Return the [x, y] coordinate for the center point of the cell that contains the specified text.  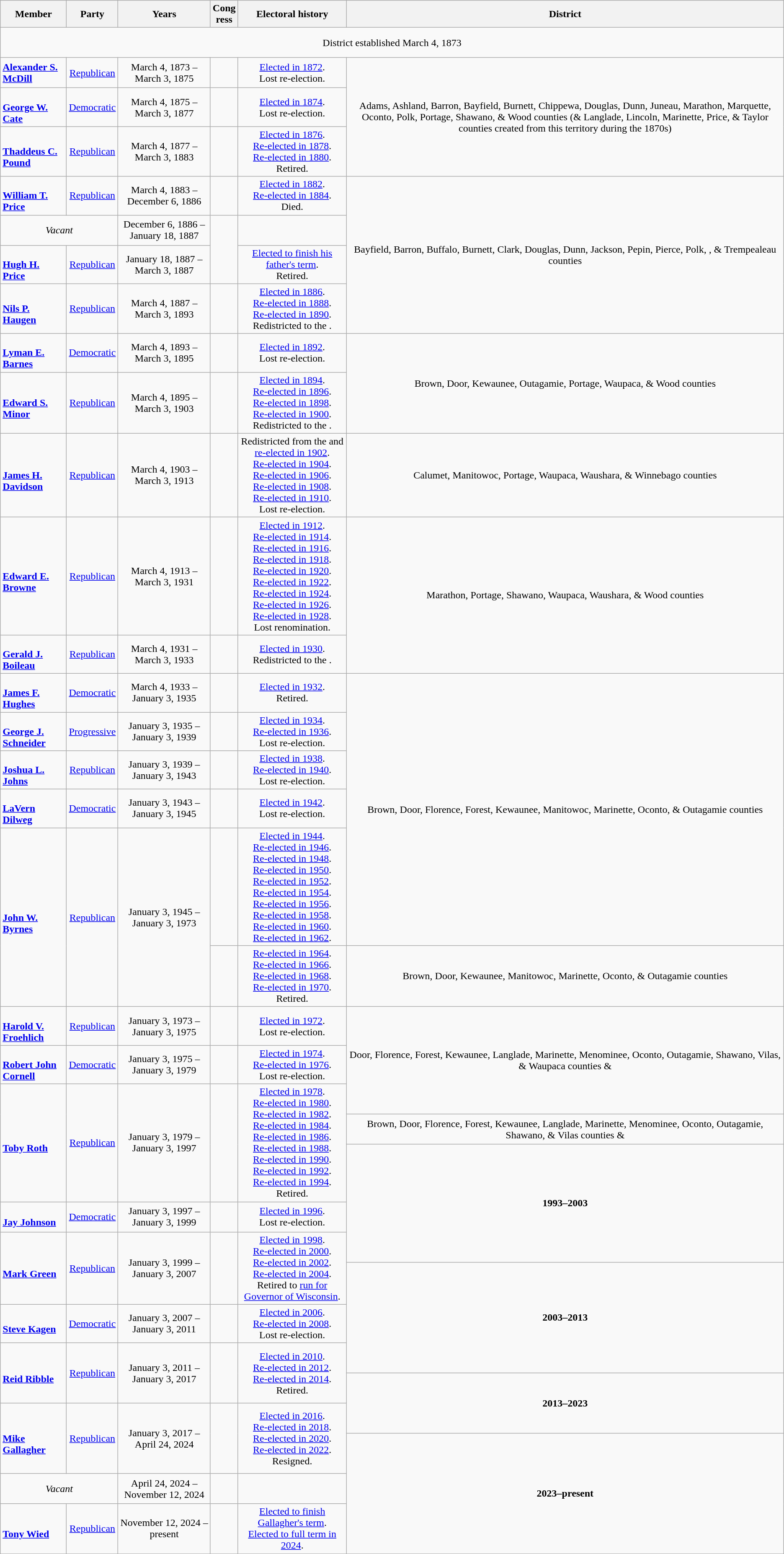
March 4, 1893 –March 3, 1895 [164, 353]
Brown, Door, Kewaunee, Manitowoc, Marinette, Oconto, & Outagamie counties [565, 976]
James H. Davidson [34, 475]
Elected in 1938.Re-elected in 1940.Lost re-election. [292, 770]
January 3, 1935 –January 3, 1939 [164, 732]
James F. Hughes [34, 693]
Elected in 1942.Lost re-election. [292, 809]
January 3, 2007 –January 3, 2011 [164, 1324]
Elected in 1998.Re-elected in 2000.Re-elected in 2002.Re-elected in 2004.Retired to run for Governor of Wisconsin. [292, 1268]
March 4, 1873 –March 3, 1875 [164, 73]
Elected in 1894.Re-elected in 1896.Re-elected in 1898.Re-elected in 1900.Redistricted to the . [292, 403]
Jay Johnson [34, 1217]
2023–present [565, 1493]
Elected in 1972.Lost re-election. [292, 1026]
Elected in 1872.Lost re-election. [292, 73]
Elected to finish Gallagher's term. Elected to full term in 2024. [292, 1528]
January 3, 1997 –January 3, 1999 [164, 1217]
March 4, 1877 –March 3, 1883 [164, 152]
Robert John Cornell [34, 1065]
November 12, 2024 –present [164, 1528]
April 24, 2024 –November 12, 2024 [164, 1489]
Joshua L. Johns [34, 770]
Hugh H. Price [34, 264]
Electoral history [292, 14]
Alexander S. McDill [34, 73]
Bayfield, Barron, Buffalo, Burnett, Clark, Douglas, Dunn, Jackson, Pepin, Pierce, Polk, , & Trempealeau counties [565, 255]
Toby Roth [34, 1143]
December 6, 1886 –January 18, 1887 [164, 230]
Elected in 1874.Lost re-election. [292, 107]
Edward S. Minor [34, 403]
January 3, 2011 –January 3, 2017 [164, 1373]
Elected in 2016.Re-elected in 2018.Re-elected in 2020.Re-elected in 2022.Resigned. [292, 1438]
Elected in 1932.Retired. [292, 693]
March 4, 1903 –March 3, 1913 [164, 475]
January 3, 1943 –January 3, 1945 [164, 809]
Lyman E. Barnes [34, 353]
Calumet, Manitowoc, Portage, Waupaca, Waushara, & Winnebago counties [565, 475]
Brown, Door, Florence, Forest, Kewaunee, Manitowoc, Marinette, Oconto, & Outagamie counties [565, 809]
January 3, 1939 –January 3, 1943 [164, 770]
Progressive [92, 732]
Gerald J. Boileau [34, 654]
Party [92, 14]
John W. Byrnes [34, 918]
Elected in 1934.Re-elected in 1936.Lost re-election. [292, 732]
March 4, 1887 –March 3, 1893 [164, 308]
Mark Green [34, 1268]
Redistricted from the and re-elected in 1902.Re-elected in 1904.Re-elected in 1906.Re-elected in 1908.Re-elected in 1910.Lost re-election. [292, 475]
Mike Gallagher [34, 1438]
Years [164, 14]
Elected in 1876.Re-elected in 1878.Re-elected in 1880.Retired. [292, 152]
Brown, Door, Kewaunee, Outagamie, Portage, Waupaca, & Wood counties [565, 383]
Elected in 1930.Redistricted to the . [292, 654]
LaVern Dilweg [34, 809]
March 4, 1875 –March 3, 1877 [164, 107]
District [565, 14]
Tony Wied [34, 1528]
January 3, 1945 –January 3, 1973 [164, 918]
Elected in 1974.Re-elected in 1976.Lost re-election. [292, 1065]
District established March 4, 1873 [392, 43]
Elected in 2010.Re-elected in 2012.Re-elected in 2014.Retired. [292, 1373]
Elected to finish his father's term.Retired. [292, 264]
1993–2003 [565, 1203]
Thaddeus C. Pound [34, 152]
Nils P. Haugen [34, 308]
March 4, 1883 –December 6, 1886 [164, 196]
2013–2023 [565, 1403]
Elected in 1892.Lost re-election. [292, 353]
George J. Schneider [34, 732]
January 3, 2017 –April 24, 2024 [164, 1438]
Elected in 1996.Lost re-election. [292, 1217]
January 3, 1975 –January 3, 1979 [164, 1065]
Steve Kagen [34, 1324]
Elected in 1882.Re-elected in 1884.Died. [292, 196]
Elected in 1886.Re-elected in 1888.Re-elected in 1890.Redistricted to the . [292, 308]
2003–2013 [565, 1317]
Re-elected in 1964.Re-elected in 1966.Re-elected in 1968.Re-elected in 1970.Retired. [292, 976]
March 4, 1913 –March 3, 1931 [164, 576]
January 3, 1999 –January 3, 2007 [164, 1268]
Congress [224, 14]
Reid Ribble [34, 1373]
William T. Price [34, 196]
Door, Florence, Forest, Kewaunee, Langlade, Marinette, Menominee, Oconto, Outagamie, Shawano, Vilas, & Waupaca counties & [565, 1060]
Brown, Door, Florence, Forest, Kewaunee, Langlade, Marinette, Menominee, Oconto, Outagamie, Shawano, & Vilas counties & [565, 1129]
Marathon, Portage, Shawano, Waupaca, Waushara, & Wood counties [565, 595]
George W. Cate [34, 107]
March 4, 1931 –March 3, 1933 [164, 654]
March 4, 1933 –January 3, 1935 [164, 693]
Harold V. Froehlich [34, 1026]
January 3, 1979 –January 3, 1997 [164, 1143]
Member [34, 14]
Edward E. Browne [34, 576]
March 4, 1895 –March 3, 1903 [164, 403]
January 18, 1887 –March 3, 1887 [164, 264]
January 3, 1973 –January 3, 1975 [164, 1026]
Elected in 2006.Re-elected in 2008.Lost re-election. [292, 1324]
